Extract the [X, Y] coordinate from the center of the cell holding the provided text.  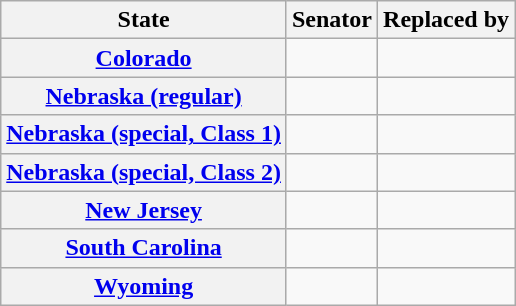
Replaced by [446, 20]
Wyoming [144, 286]
Nebraska (regular) [144, 96]
Senator [332, 20]
Colorado [144, 58]
Nebraska (special, Class 1) [144, 134]
New Jersey [144, 210]
Nebraska (special, Class 2) [144, 172]
South Carolina [144, 248]
State [144, 20]
